Extract the [x, y] coordinate from the center of the cell holding the provided text.  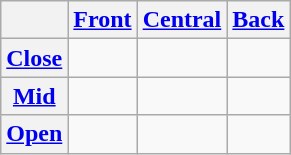
Back [258, 20]
Open [34, 134]
Central [182, 20]
Mid [34, 96]
Close [34, 58]
Front [102, 20]
